Detect which cell encompasses the target text, then output its (x, y) center coordinate. 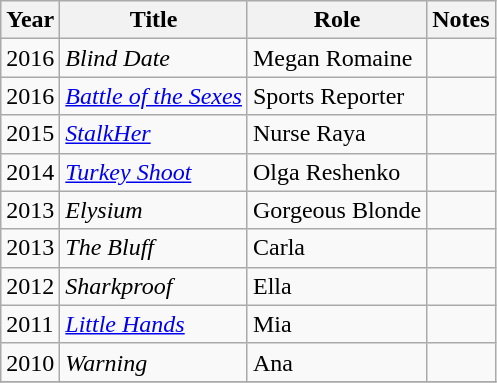
Battle of the Sexes (154, 96)
2015 (30, 134)
Mia (336, 324)
Megan Romaine (336, 58)
Olga Reshenko (336, 172)
Ana (336, 362)
Year (30, 20)
Gorgeous Blonde (336, 210)
Sports Reporter (336, 96)
Nurse Raya (336, 134)
Title (154, 20)
Carla (336, 248)
Sharkproof (154, 286)
2011 (30, 324)
Turkey Shoot (154, 172)
Little Hands (154, 324)
Role (336, 20)
StalkHer (154, 134)
Notes (461, 20)
Blind Date (154, 58)
Elysium (154, 210)
The Bluff (154, 248)
2014 (30, 172)
2012 (30, 286)
Ella (336, 286)
2010 (30, 362)
Warning (154, 362)
